Output the (x, y) coordinate of the center of the cell containing the given text.  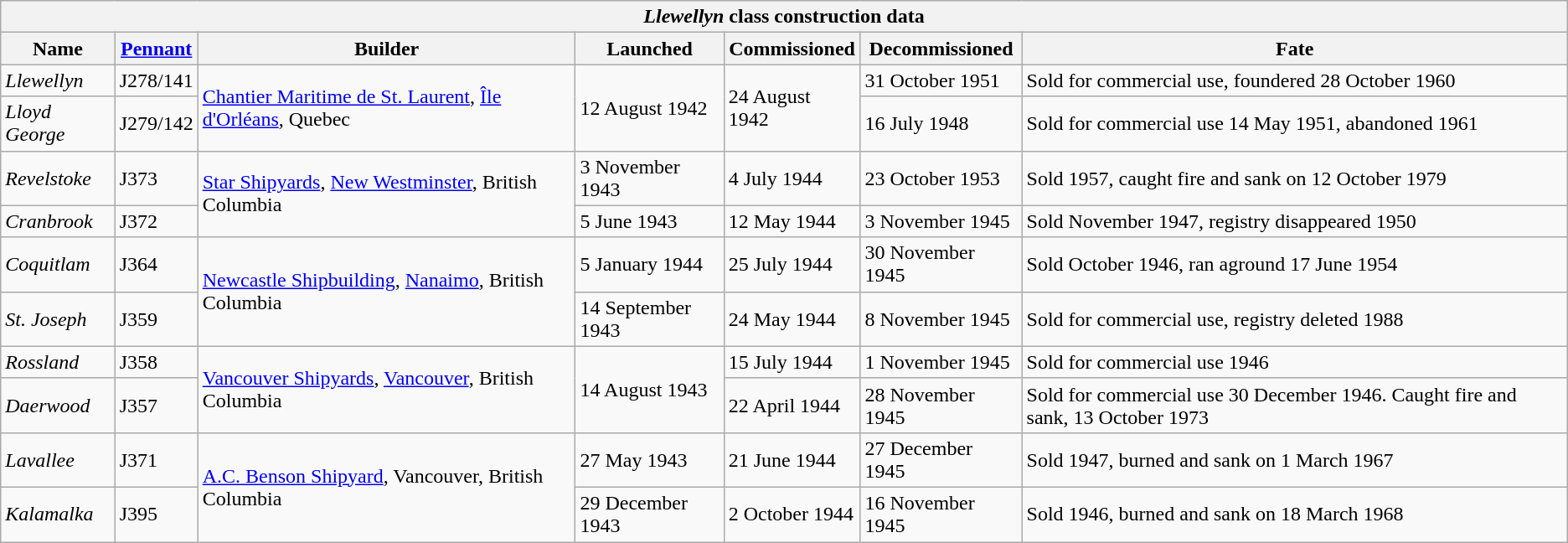
Rossland (58, 362)
J372 (156, 221)
Newcastle Shipbuilding, Nanaimo, British Columbia (387, 292)
A.C. Benson Shipyard, Vancouver, British Columbia (387, 487)
Launched (650, 49)
3 November 1945 (941, 221)
Decommissioned (941, 49)
Sold 1957, caught fire and sank on 12 October 1979 (1295, 178)
27 May 1943 (650, 459)
Sold 1946, burned and sank on 18 March 1968 (1295, 515)
Llewellyn class construction data (784, 17)
3 November 1943 (650, 178)
Vancouver Shipyards, Vancouver, British Columbia (387, 389)
27 December 1945 (941, 459)
J358 (156, 362)
5 January 1944 (650, 265)
Fate (1295, 49)
2 October 1944 (792, 515)
12 August 1942 (650, 107)
J373 (156, 178)
Coquitlam (58, 265)
Star Shipyards, New Westminster, British Columbia (387, 194)
J371 (156, 459)
Commissioned (792, 49)
4 July 1944 (792, 178)
Chantier Maritime de St. Laurent, Île d'Orléans, Quebec (387, 107)
Sold October 1946, ran aground 17 June 1954 (1295, 265)
24 August 1942 (792, 107)
28 November 1945 (941, 406)
31 October 1951 (941, 80)
Sold 1947, burned and sank on 1 March 1967 (1295, 459)
Pennant (156, 49)
16 November 1945 (941, 515)
Sold November 1947, registry disappeared 1950 (1295, 221)
Sold for commercial use 1946 (1295, 362)
22 April 1944 (792, 406)
Sold for commercial use 30 December 1946. Caught fire and sank, 13 October 1973 (1295, 406)
J357 (156, 406)
Revelstoke (58, 178)
J364 (156, 265)
25 July 1944 (792, 265)
Sold for commercial use, registry deleted 1988 (1295, 318)
Lavallee (58, 459)
23 October 1953 (941, 178)
14 September 1943 (650, 318)
24 May 1944 (792, 318)
14 August 1943 (650, 389)
30 November 1945 (941, 265)
J395 (156, 515)
J359 (156, 318)
Llewellyn (58, 80)
5 June 1943 (650, 221)
Daerwood (58, 406)
Sold for commercial use, foundered 28 October 1960 (1295, 80)
Lloyd George (58, 124)
J279/142 (156, 124)
Kalamalka (58, 515)
16 July 1948 (941, 124)
St. Joseph (58, 318)
Name (58, 49)
Builder (387, 49)
1 November 1945 (941, 362)
29 December 1943 (650, 515)
8 November 1945 (941, 318)
Sold for commercial use 14 May 1951, abandoned 1961 (1295, 124)
12 May 1944 (792, 221)
J278/141 (156, 80)
21 June 1944 (792, 459)
Cranbrook (58, 221)
15 July 1944 (792, 362)
